Find where the given text appears and provide that cell's center as (X, Y) coordinate. 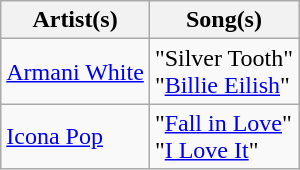
"Fall in Love""I Love It" (224, 136)
"Silver Tooth""Billie Eilish" (224, 72)
Icona Pop (76, 136)
Song(s) (224, 20)
Armani White (76, 72)
Artist(s) (76, 20)
